Determine the (x, y) coordinate at the center of the cell enclosing the given text.  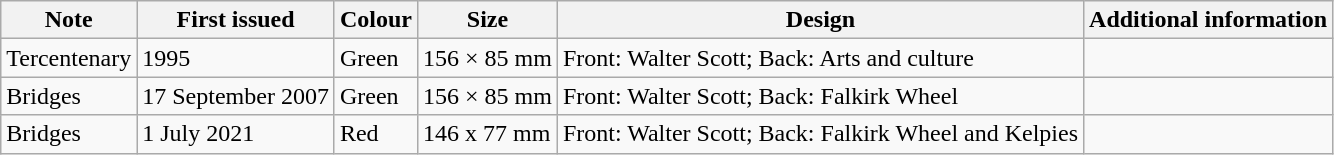
146 x 77 mm (487, 134)
Design (820, 20)
17 September 2007 (236, 96)
Tercentenary (69, 58)
First issued (236, 20)
Front: Walter Scott; Back: Falkirk Wheel (820, 96)
Size (487, 20)
Front: Walter Scott; Back: Arts and culture (820, 58)
Colour (376, 20)
1995 (236, 58)
Additional information (1208, 20)
Red (376, 134)
Note (69, 20)
1 July 2021 (236, 134)
Front: Walter Scott; Back: Falkirk Wheel and Kelpies (820, 134)
